Identify which cell holds the provided text, then report its [X, Y] central coordinate. 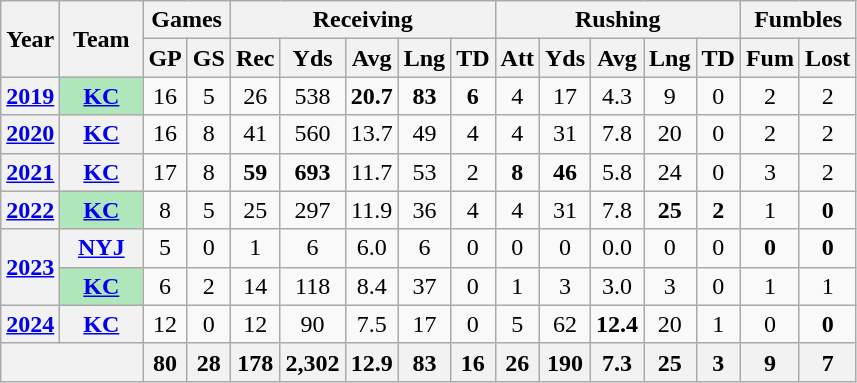
13.7 [372, 134]
2024 [30, 324]
12.9 [372, 362]
190 [564, 362]
Lost [827, 58]
80 [165, 362]
2019 [30, 96]
693 [312, 172]
Games [186, 20]
Team [102, 39]
Fumbles [798, 20]
118 [312, 286]
53 [424, 172]
12.4 [618, 324]
37 [424, 286]
4.3 [618, 96]
GS [208, 58]
NYJ [102, 248]
11.7 [372, 172]
Rushing [618, 20]
7 [827, 362]
7.3 [618, 362]
62 [564, 324]
24 [670, 172]
14 [255, 286]
36 [424, 210]
3.0 [618, 286]
Att [517, 58]
2023 [30, 267]
20.7 [372, 96]
560 [312, 134]
178 [255, 362]
6.0 [372, 248]
49 [424, 134]
8.4 [372, 286]
28 [208, 362]
90 [312, 324]
2,302 [312, 362]
59 [255, 172]
Rec [255, 58]
11.9 [372, 210]
GP [165, 58]
0.0 [618, 248]
5.8 [618, 172]
Fum [770, 58]
7.5 [372, 324]
41 [255, 134]
2020 [30, 134]
Receiving [362, 20]
2021 [30, 172]
46 [564, 172]
538 [312, 96]
297 [312, 210]
2022 [30, 210]
Year [30, 39]
